Capture the cell that displays the provided text and extract its [X, Y] central coordinate. 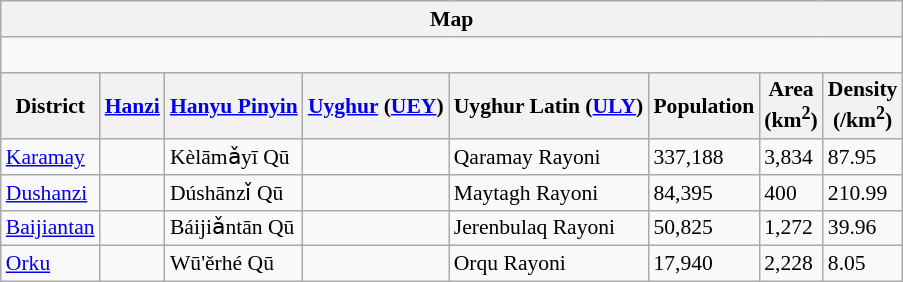
Map [452, 19]
Hanyu Pinyin [234, 106]
Wū'ěrhé Qū [234, 264]
Orku [50, 264]
210.99 [863, 193]
50,825 [704, 228]
87.95 [863, 157]
1,272 [791, 228]
Area(km2) [791, 106]
Maytagh Rayoni [549, 193]
337,188 [704, 157]
84,395 [704, 193]
District [50, 106]
Baijiantan [50, 228]
Orqu Rayoni [549, 264]
3,834 [791, 157]
Uyghur (UEY) [376, 106]
2,228 [791, 264]
Kèlāmǎyī Qū [234, 157]
Uyghur Latin (ULY) [549, 106]
Báijiǎntān Qū [234, 228]
Dushanzi [50, 193]
39.96 [863, 228]
Density(/km2) [863, 106]
Jerenbulaq Rayoni [549, 228]
400 [791, 193]
Qaramay Rayoni [549, 157]
Hanzi [132, 106]
Population [704, 106]
17,940 [704, 264]
Karamay [50, 157]
Dúshānzǐ Qū [234, 193]
8.05 [863, 264]
